Find where the given text appears and provide that cell's center as [x, y] coordinate. 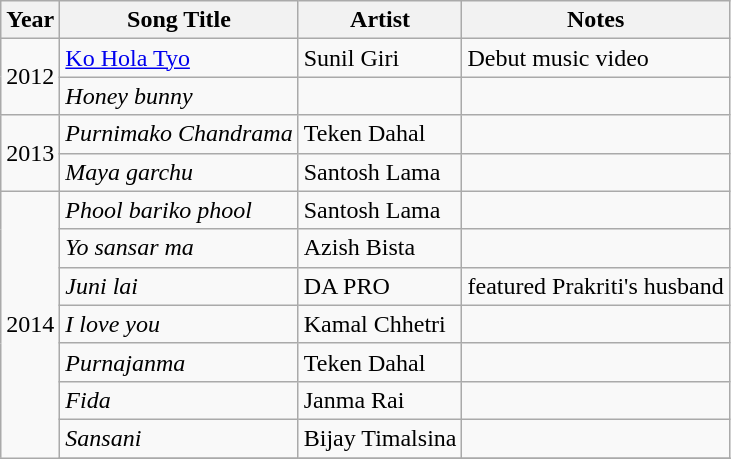
Year [30, 20]
Ko Hola Tyo [179, 58]
Debut music video [596, 58]
I love you [179, 324]
2012 [30, 77]
Honey bunny [179, 96]
Song Title [179, 20]
2013 [30, 153]
2014 [30, 324]
Phool bariko phool [179, 210]
Fida [179, 400]
Sunil Giri [380, 58]
featured Prakriti's husband [596, 286]
Janma Rai [380, 400]
Maya garchu [179, 172]
Purnimako Chandrama [179, 134]
Notes [596, 20]
Juni lai [179, 286]
Purnajanma [179, 362]
Yo sansar ma [179, 248]
Bijay Timalsina [380, 438]
DA PRO [380, 286]
Kamal Chhetri [380, 324]
Sansani [179, 438]
Azish Bista [380, 248]
Artist [380, 20]
